From the cell containing the given text, extract its center point as (x, y) coordinate. 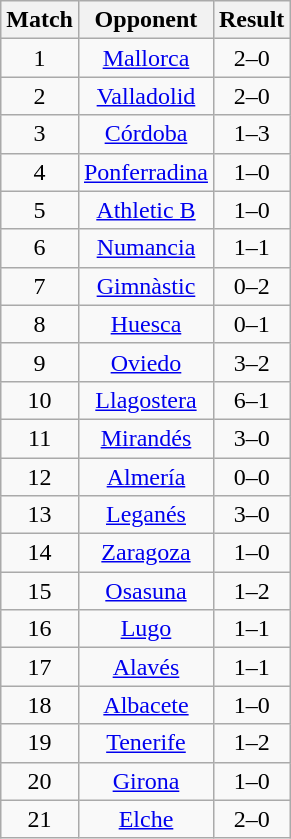
8 (40, 324)
0–2 (251, 286)
Huesca (146, 324)
6 (40, 248)
9 (40, 362)
Opponent (146, 20)
3–2 (251, 362)
Tenerife (146, 743)
Girona (146, 781)
Zaragoza (146, 553)
4 (40, 172)
12 (40, 477)
Result (251, 20)
1–3 (251, 134)
17 (40, 667)
13 (40, 515)
15 (40, 591)
Albacete (146, 705)
5 (40, 210)
0–1 (251, 324)
Osasuna (146, 591)
6–1 (251, 400)
1 (40, 58)
Almería (146, 477)
Ponferradina (146, 172)
Elche (146, 819)
Athletic B (146, 210)
Llagostera (146, 400)
Mallorca (146, 58)
10 (40, 400)
Oviedo (146, 362)
7 (40, 286)
11 (40, 438)
21 (40, 819)
Córdoba (146, 134)
0–0 (251, 477)
Numancia (146, 248)
18 (40, 705)
3 (40, 134)
Lugo (146, 629)
Alavés (146, 667)
16 (40, 629)
Mirandés (146, 438)
20 (40, 781)
Match (40, 20)
Gimnàstic (146, 286)
14 (40, 553)
2 (40, 96)
Leganés (146, 515)
19 (40, 743)
Valladolid (146, 96)
